Pinpoint the cell where the given text exists, returning its (x, y) midpoint coordinate. 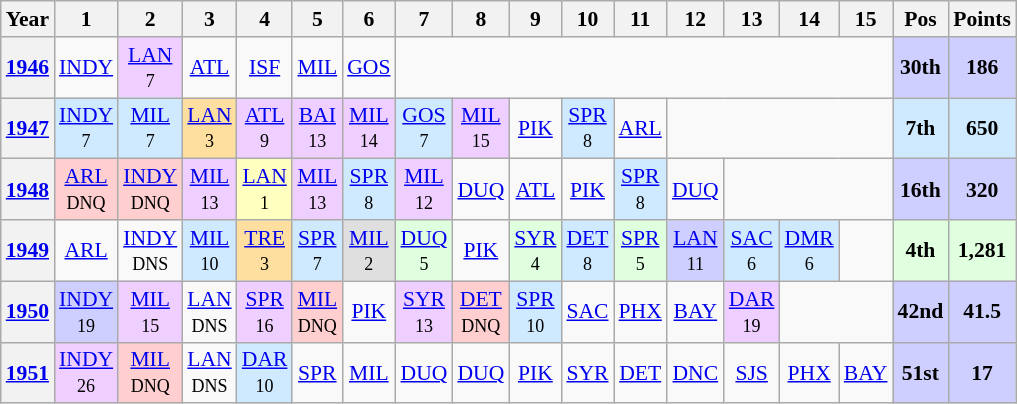
10 (587, 19)
BAI13 (317, 128)
1 (86, 19)
MIL14 (368, 128)
1951 (28, 372)
1949 (28, 250)
16th (921, 190)
LAN3 (209, 128)
GOS (368, 68)
DET (640, 372)
Year (28, 19)
SYR (587, 372)
TRE3 (265, 250)
DMR6 (808, 250)
INDYDNS (150, 250)
186 (982, 68)
SPR7 (317, 250)
INDY7 (86, 128)
3 (209, 19)
1,281 (982, 250)
Points (982, 19)
12 (696, 19)
INDY26 (86, 372)
DAR19 (752, 312)
DETDNQ (480, 312)
ISF (265, 68)
SYR13 (424, 312)
11 (640, 19)
1950 (28, 312)
13 (752, 19)
DNC (696, 372)
1948 (28, 190)
41.5 (982, 312)
SPR16 (265, 312)
GOS7 (424, 128)
650 (982, 128)
DUQ5 (424, 250)
42nd (921, 312)
8 (480, 19)
SPR5 (640, 250)
51st (921, 372)
MIL2 (368, 250)
LAN7 (150, 68)
SPR10 (535, 312)
17 (982, 372)
15 (866, 19)
1946 (28, 68)
SYR4 (535, 250)
14 (808, 19)
Pos (921, 19)
7th (921, 128)
DAR10 (265, 372)
LAN1 (265, 190)
MIL12 (424, 190)
DET8 (587, 250)
MIL7 (150, 128)
SAC6 (752, 250)
INDYDNQ (150, 190)
7 (424, 19)
INDY (86, 68)
SPR (317, 372)
SAC (587, 312)
SJS (752, 372)
2 (150, 19)
4th (921, 250)
6 (368, 19)
ARLDNQ (86, 190)
320 (982, 190)
30th (921, 68)
1947 (28, 128)
5 (317, 19)
ATL9 (265, 128)
LAN11 (696, 250)
9 (535, 19)
MIL10 (209, 250)
INDY19 (86, 312)
4 (265, 19)
